From the cell containing the given text, extract its center point as (X, Y) coordinate. 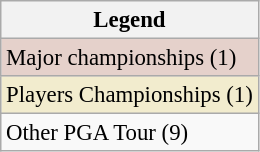
Legend (130, 20)
Major championships (1) (130, 58)
Other PGA Tour (9) (130, 133)
Players Championships (1) (130, 95)
